Detect which cell encompasses the target text, then output its [x, y] center coordinate. 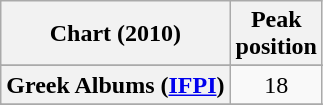
18 [276, 85]
Chart (2010) [116, 34]
Greek Albums (IFPI) [116, 85]
Peakposition [276, 34]
